Extract the (x, y) coordinate from the center of the cell holding the provided text.  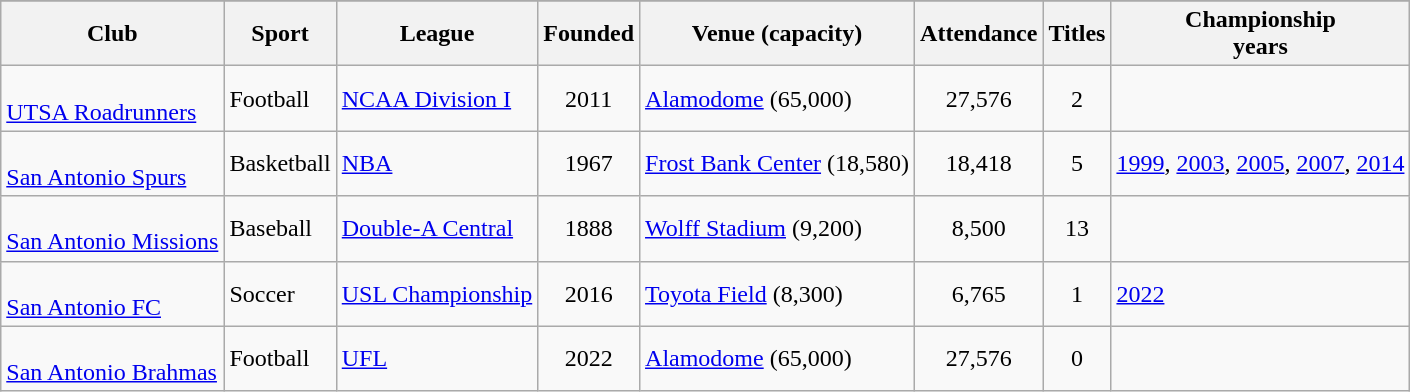
Attendance (979, 34)
Titles (1077, 34)
1888 (589, 228)
Sport (280, 34)
0 (1077, 358)
Venue (capacity) (778, 34)
Toyota Field (8,300) (778, 294)
2016 (589, 294)
UTSA Roadrunners (112, 98)
Baseball (280, 228)
18,418 (979, 164)
USL Championship (437, 294)
Double-A Central (437, 228)
UFL (437, 358)
8,500 (979, 228)
1999, 2003, 2005, 2007, 2014 (1260, 164)
1967 (589, 164)
Frost Bank Center (18,580) (778, 164)
Basketball (280, 164)
San Antonio Missions (112, 228)
2011 (589, 98)
NBA (437, 164)
San Antonio Spurs (112, 164)
League (437, 34)
Founded (589, 34)
13 (1077, 228)
NCAA Division I (437, 98)
Wolff Stadium (9,200) (778, 228)
6,765 (979, 294)
Championshipyears (1260, 34)
5 (1077, 164)
2 (1077, 98)
1 (1077, 294)
San Antonio Brahmas (112, 358)
San Antonio FC (112, 294)
Club (112, 34)
Soccer (280, 294)
